Pinpoint the cell where the given text exists, returning its (x, y) midpoint coordinate. 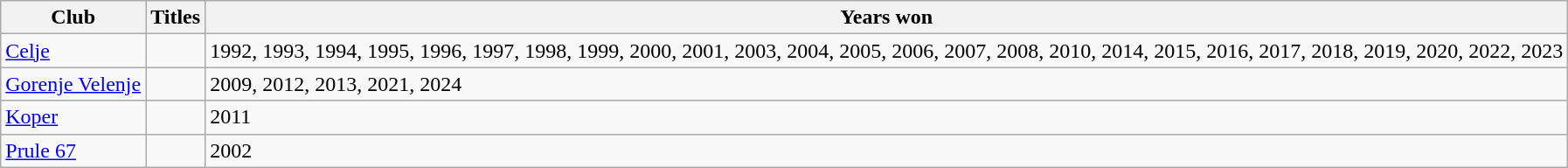
2002 (886, 150)
Club (73, 17)
Years won (886, 17)
2009, 2012, 2013, 2021, 2024 (886, 84)
Titles (176, 17)
Gorenje Velenje (73, 84)
Prule 67 (73, 150)
Koper (73, 117)
Celje (73, 51)
2011 (886, 117)
